From the cell containing the given text, extract its center point as [x, y] coordinate. 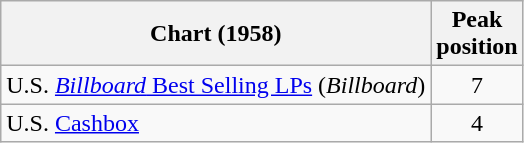
U.S. Cashbox [216, 123]
Chart (1958) [216, 34]
Peakposition [477, 34]
7 [477, 85]
4 [477, 123]
U.S. Billboard Best Selling LPs (Billboard) [216, 85]
